Provide the (X, Y) coordinate of the cell's center where the given text is located.  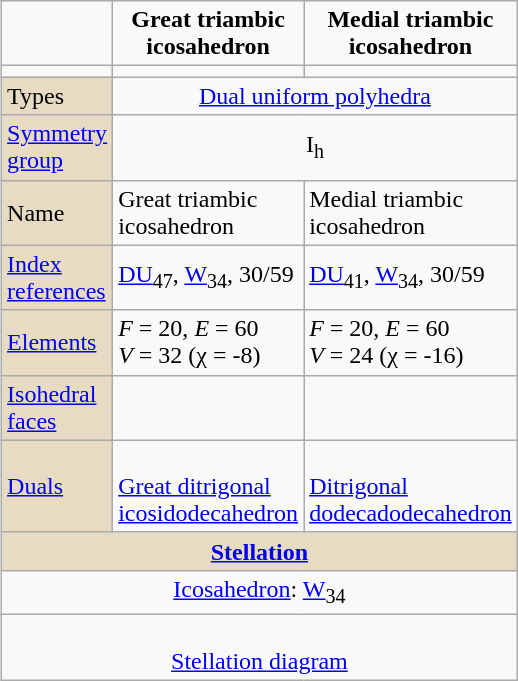
Index references (58, 278)
Duals (58, 486)
Name (58, 212)
Stellation (260, 551)
Great ditrigonal icosidodecahedron (208, 486)
Dual uniform polyhedra (316, 96)
Ih (316, 148)
Ditrigonal dodecadodecahedron (411, 486)
F = 20, E = 60V = 24 (χ = -16) (411, 342)
Stellation diagram (260, 648)
F = 20, E = 60V = 32 (χ = -8) (208, 342)
Types (58, 96)
DU47, W34, 30/59 (208, 278)
DU41, W34, 30/59 (411, 278)
Icosahedron: W34 (260, 592)
Symmetry group (58, 148)
Isohedral faces (58, 408)
Elements (58, 342)
